Find where the given text appears and provide that cell's center as (x, y) coordinate. 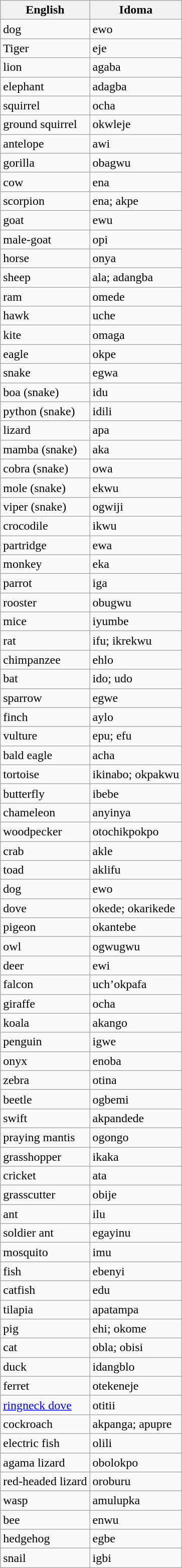
akango (136, 1023)
onya (136, 259)
ewu (136, 220)
chimpanzee (45, 660)
zebra (45, 1080)
awi (136, 144)
grasscutter (45, 1195)
egwe (136, 698)
otochikpokpo (136, 831)
aklifu (136, 870)
ala; adangba (136, 278)
cow (45, 182)
ogongo (136, 1137)
sparrow (45, 698)
ena; akpe (136, 201)
Idoma (136, 10)
bald eagle (45, 755)
ikinabo; okpakwu (136, 774)
akpandede (136, 1118)
partridge (45, 545)
idangblo (136, 1367)
kite (45, 335)
agaba (136, 67)
vulture (45, 736)
egayinu (136, 1233)
ant (45, 1214)
tortoise (45, 774)
snail (45, 1558)
cobra (snake) (45, 468)
rat (45, 641)
enoba (136, 1061)
igwe (136, 1042)
okwleje (136, 125)
cockroach (45, 1424)
otina (136, 1080)
enwu (136, 1520)
ata (136, 1176)
hawk (45, 316)
cricket (45, 1176)
olili (136, 1443)
uch’okpafa (136, 985)
oroburu (136, 1482)
falcon (45, 985)
mice (45, 622)
ifu; ikrekwu (136, 641)
horse (45, 259)
monkey (45, 564)
red-headed lizard (45, 1482)
ferret (45, 1386)
ilu (136, 1214)
tilapia (45, 1309)
otekeneje (136, 1386)
egwa (136, 373)
wasp (45, 1501)
squirrel (45, 105)
ehi; okome (136, 1329)
python (snake) (45, 411)
mosquito (45, 1252)
obla; obisi (136, 1348)
agama lizard (45, 1463)
okpe (136, 354)
edu (136, 1290)
apa (136, 430)
soldier ant (45, 1233)
adagba (136, 86)
bat (45, 679)
omaga (136, 335)
rooster (45, 602)
ogwugwu (136, 946)
okede; okarikede (136, 908)
boa (snake) (45, 392)
ibebe (136, 793)
male-goat (45, 239)
grasshopper (45, 1156)
hedgehog (45, 1539)
okantebe (136, 927)
obagwu (136, 163)
scorpion (45, 201)
ikaka (136, 1156)
obolokpo (136, 1463)
omede (136, 297)
Tiger (45, 48)
koala (45, 1023)
ram (45, 297)
idu (136, 392)
opi (136, 239)
owa (136, 468)
penguin (45, 1042)
ekwu (136, 488)
mamba (snake) (45, 449)
butterfly (45, 793)
antelope (45, 144)
eka (136, 564)
beetle (45, 1099)
imu (136, 1252)
ewi (136, 966)
sheep (45, 278)
akle (136, 851)
duck (45, 1367)
idili (136, 411)
praying mantis (45, 1137)
ewa (136, 545)
egbe (136, 1539)
onyx (45, 1061)
crocodile (45, 526)
ogwiji (136, 507)
eagle (45, 354)
bee (45, 1520)
ebenyi (136, 1271)
owl (45, 946)
deer (45, 966)
akpanga; apupre (136, 1424)
goat (45, 220)
chameleon (45, 812)
English (45, 10)
aylo (136, 717)
swift (45, 1118)
obije (136, 1195)
giraffe (45, 1004)
ehlo (136, 660)
elephant (45, 86)
uche (136, 316)
ringneck dove (45, 1405)
lion (45, 67)
mole (snake) (45, 488)
ogbemi (136, 1099)
pigeon (45, 927)
woodpecker (45, 831)
crab (45, 851)
eje (136, 48)
igbi (136, 1558)
ikwu (136, 526)
cat (45, 1348)
catfish (45, 1290)
iga (136, 583)
ido; udo (136, 679)
iyumbe (136, 622)
ena (136, 182)
gorilla (45, 163)
acha (136, 755)
lizard (45, 430)
dove (45, 908)
anyinya (136, 812)
electric fish (45, 1443)
finch (45, 717)
apatampa (136, 1309)
amulupka (136, 1501)
ground squirrel (45, 125)
pig (45, 1329)
parrot (45, 583)
aka (136, 449)
toad (45, 870)
obugwu (136, 602)
otitii (136, 1405)
viper (snake) (45, 507)
snake (45, 373)
epu; efu (136, 736)
fish (45, 1271)
